From the cell containing the given text, extract its center point as [x, y] coordinate. 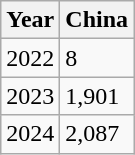
2024 [30, 134]
Year [30, 20]
2022 [30, 58]
2,087 [97, 134]
1,901 [97, 96]
2023 [30, 96]
China [97, 20]
8 [97, 58]
